Scan for the cell matching the given text and deliver its (x, y) coordinate at center. 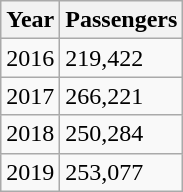
Passengers (122, 20)
253,077 (122, 172)
2019 (30, 172)
2017 (30, 96)
2018 (30, 134)
266,221 (122, 96)
250,284 (122, 134)
Year (30, 20)
219,422 (122, 58)
2016 (30, 58)
